Output the (x, y) coordinate of the center of the cell containing the given text.  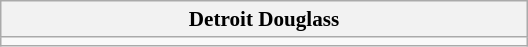
Detroit Douglass (264, 18)
